Search for the cell housing the specified text and yield its (x, y) center coordinate. 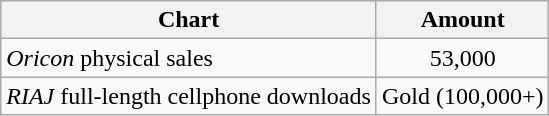
Chart (189, 20)
Amount (462, 20)
53,000 (462, 58)
Oricon physical sales (189, 58)
RIAJ full-length cellphone downloads (189, 96)
Gold (100,000+) (462, 96)
